Capture the cell that displays the provided text and extract its (X, Y) central coordinate. 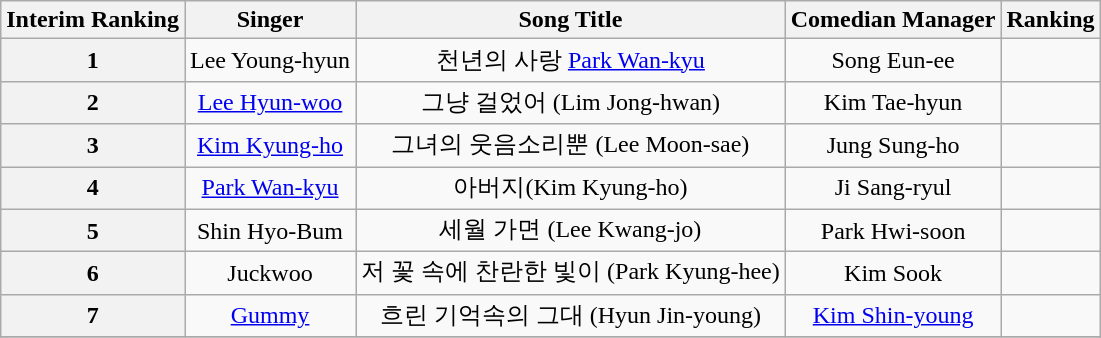
아버지(Kim Kyung-ho) (571, 188)
Ranking (1050, 20)
Comedian Manager (893, 20)
Shin Hyo-Bum (270, 230)
Kim Kyung-ho (270, 146)
Park Wan-kyu (270, 188)
Lee Hyun-woo (270, 102)
7 (93, 316)
Gummy (270, 316)
Interim Ranking (93, 20)
Song Eun-ee (893, 60)
Kim Tae-hyun (893, 102)
3 (93, 146)
Juckwoo (270, 274)
Song Title (571, 20)
흐린 기억속의 그대 (Hyun Jin-young) (571, 316)
Jung Sung-ho (893, 146)
Lee Young-hyun (270, 60)
6 (93, 274)
천년의 사랑 Park Wan-kyu (571, 60)
저 꽃 속에 찬란한 빛이 (Park Kyung-hee) (571, 274)
그녀의 웃음소리뿐 (Lee Moon-sae) (571, 146)
1 (93, 60)
세월 가면 (Lee Kwang-jo) (571, 230)
Park Hwi-soon (893, 230)
5 (93, 230)
2 (93, 102)
Kim Shin-young (893, 316)
Kim Sook (893, 274)
그냥 걸었어 (Lim Jong-hwan) (571, 102)
4 (93, 188)
Singer (270, 20)
Ji Sang-ryul (893, 188)
